Capture the cell that displays the provided text and extract its [X, Y] central coordinate. 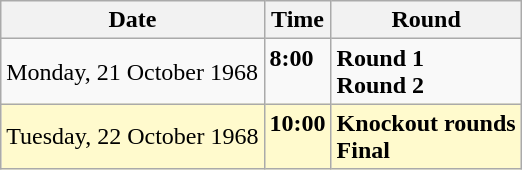
Knockout roundsFinal [426, 136]
Round [426, 20]
Monday, 21 October 1968 [132, 72]
8:00 [298, 72]
Round 1Round 2 [426, 72]
Time [298, 20]
Date [132, 20]
Tuesday, 22 October 1968 [132, 136]
10:00 [298, 136]
